Extract the [x, y] coordinate from the center of the cell holding the provided text.  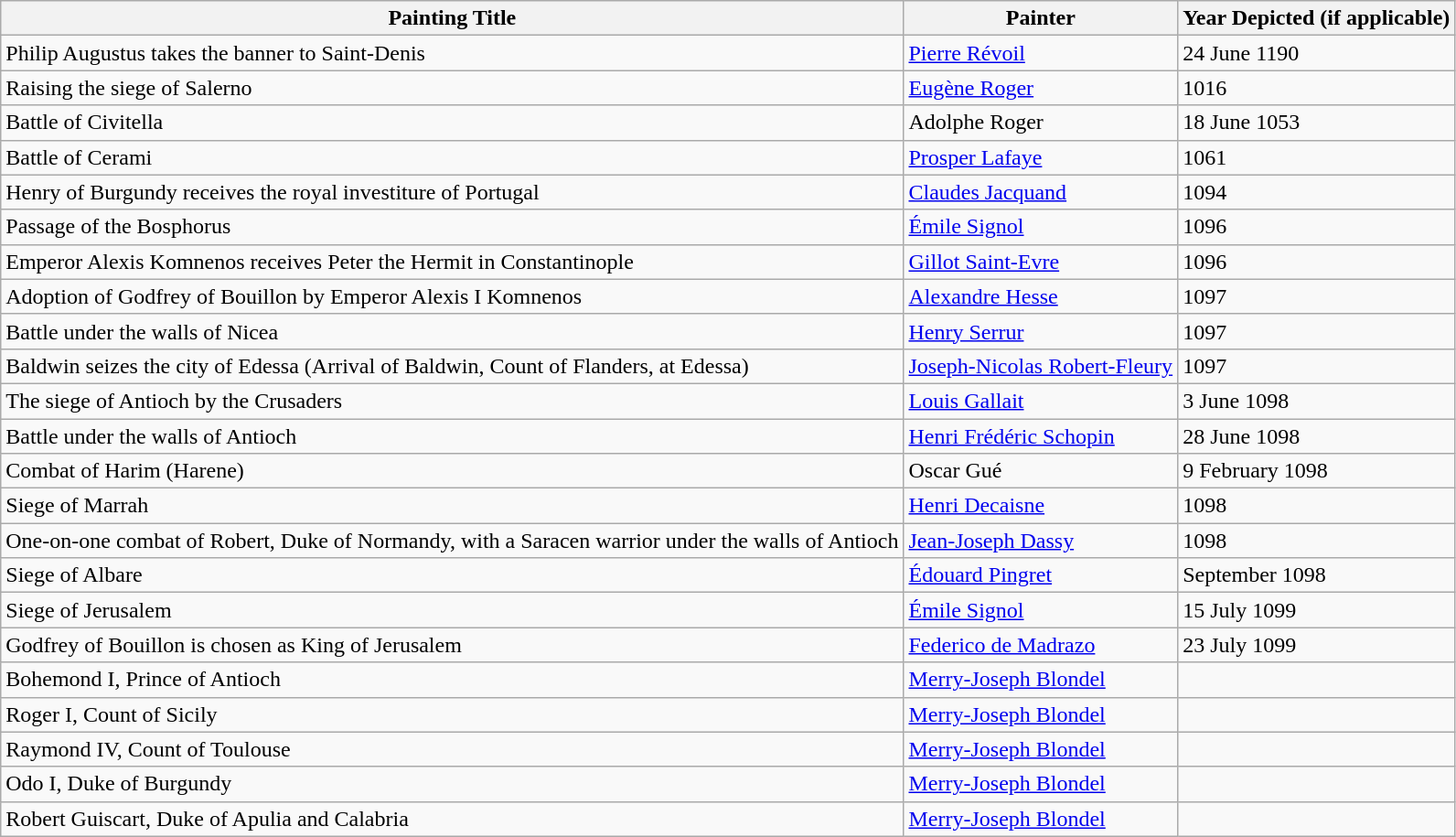
Painting Title [452, 18]
Oscar Gué [1041, 471]
Combat of Harim (Harene) [452, 471]
Joseph-Nicolas Robert-Fleury [1041, 366]
Robert Guiscart, Duke of Apulia and Calabria [452, 819]
Raymond IV, Count of Toulouse [452, 749]
Prosper Lafaye [1041, 157]
Passage of the Bosphorus [452, 227]
Édouard Pingret [1041, 575]
Battle of Civitella [452, 123]
1016 [1317, 88]
September 1098 [1317, 575]
Siege of Marrah [452, 506]
Raising the siege of Salerno [452, 88]
Godfrey of Bouillon is chosen as King of Jerusalem [452, 645]
18 June 1053 [1317, 123]
The siege of Antioch by the Crusaders [452, 401]
Henri Decaisne [1041, 506]
Henry Serrur [1041, 331]
Siege of Jerusalem [452, 610]
Battle under the walls of Nicea [452, 331]
Bohemond I, Prince of Antioch [452, 680]
1094 [1317, 192]
Battle of Cerami [452, 157]
Adoption of Godfrey of Bouillon by Emperor Alexis I Komnenos [452, 296]
Claudes Jacquand [1041, 192]
Roger I, Count of Sicily [452, 714]
28 June 1098 [1317, 436]
24 June 1190 [1317, 53]
Odo I, Duke of Burgundy [452, 784]
Battle under the walls of Antioch [452, 436]
Henri Frédéric Schopin [1041, 436]
Alexandre Hesse [1041, 296]
1061 [1317, 157]
Eugène Roger [1041, 88]
Jean-Joseph Dassy [1041, 541]
Philip Augustus takes the banner to Saint-Denis [452, 53]
3 June 1098 [1317, 401]
9 February 1098 [1317, 471]
Gillot Saint-Evre [1041, 262]
15 July 1099 [1317, 610]
Henry of Burgundy receives the royal investiture of Portugal [452, 192]
One-on-one combat of Robert, Duke of Normandy, with a Saracen warrior under the walls of Antioch [452, 541]
Year Depicted (if applicable) [1317, 18]
Louis Gallait [1041, 401]
Adolphe Roger [1041, 123]
Painter [1041, 18]
Siege of Albare [452, 575]
Baldwin seizes the city of Edessa (Arrival of Baldwin, Count of Flanders, at Edessa) [452, 366]
Emperor Alexis Komnenos receives Peter the Hermit in Constantinople [452, 262]
Pierre Révoil [1041, 53]
Federico de Madrazo [1041, 645]
23 July 1099 [1317, 645]
